Scan for the cell matching the given text and deliver its [X, Y] coordinate at center. 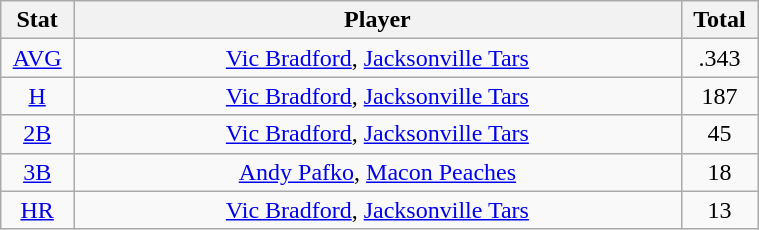
Andy Pafko, Macon Peaches [378, 172]
.343 [719, 58]
H [38, 96]
Total [719, 20]
13 [719, 210]
HR [38, 210]
187 [719, 96]
Player [378, 20]
45 [719, 134]
2B [38, 134]
3B [38, 172]
Stat [38, 20]
AVG [38, 58]
18 [719, 172]
